Capture the cell that displays the provided text and extract its [X, Y] central coordinate. 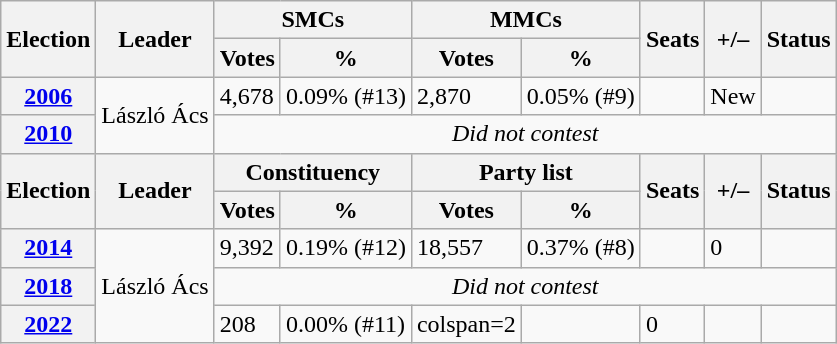
New [733, 96]
0.05% (#9) [580, 96]
208 [247, 324]
MMCs [526, 20]
2010 [48, 134]
0.37% (#8) [580, 248]
2,870 [466, 96]
2014 [48, 248]
9,392 [247, 248]
2022 [48, 324]
0.00% (#11) [346, 324]
18,557 [466, 248]
0.19% (#12) [346, 248]
2006 [48, 96]
SMCs [312, 20]
colspan=2 [466, 324]
Party list [526, 172]
Constituency [312, 172]
0.09% (#13) [346, 96]
4,678 [247, 96]
2018 [48, 286]
